From the cell containing the given text, extract its center point as (X, Y) coordinate. 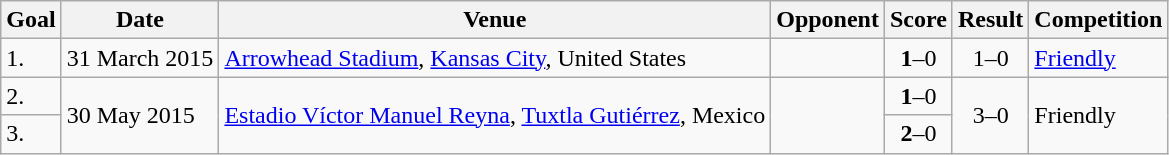
Competition (1098, 20)
Score (918, 20)
30 May 2015 (140, 115)
31 March 2015 (140, 58)
Estadio Víctor Manuel Reyna, Tuxtla Gutiérrez, Mexico (495, 115)
Opponent (828, 20)
Result (990, 20)
Goal (31, 20)
2–0 (918, 134)
Date (140, 20)
Venue (495, 20)
2. (31, 96)
Arrowhead Stadium, Kansas City, United States (495, 58)
3. (31, 134)
3–0 (990, 115)
1. (31, 58)
